Search for the cell housing the specified text and yield its [X, Y] center coordinate. 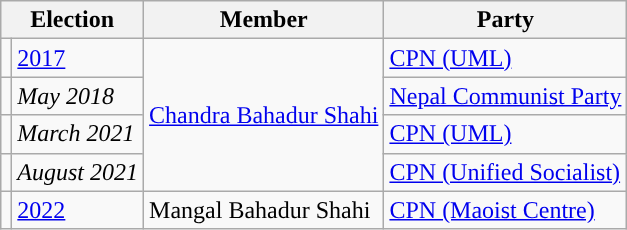
Chandra Bahadur Shahi [264, 115]
CPN (Maoist Centre) [506, 210]
Party [506, 20]
CPN (Unified Socialist) [506, 172]
2017 [78, 58]
May 2018 [78, 96]
Election [72, 20]
Nepal Communist Party [506, 96]
August 2021 [78, 172]
March 2021 [78, 134]
Mangal Bahadur Shahi [264, 210]
2022 [78, 210]
Member [264, 20]
